Pinpoint the cell where the given text exists, returning its [X, Y] midpoint coordinate. 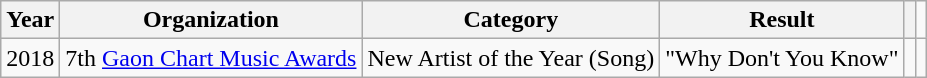
7th Gaon Chart Music Awards [211, 58]
Year [30, 20]
New Artist of the Year (Song) [511, 58]
Organization [211, 20]
"Why Don't You Know" [782, 58]
Category [511, 20]
2018 [30, 58]
Result [782, 20]
